Detect which cell encompasses the target text, then output its [x, y] center coordinate. 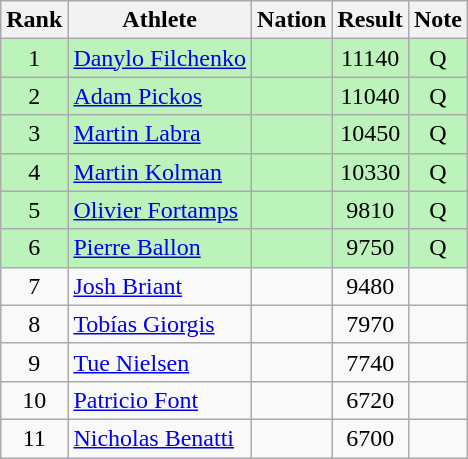
Athlete [160, 20]
5 [34, 210]
Note [438, 20]
Tobías Giorgis [160, 324]
Patricio Font [160, 400]
6700 [370, 438]
Rank [34, 20]
6 [34, 248]
4 [34, 172]
10450 [370, 134]
11 [34, 438]
Danylo Filchenko [160, 58]
7970 [370, 324]
Nation [292, 20]
2 [34, 96]
Josh Briant [160, 286]
Result [370, 20]
11140 [370, 58]
9 [34, 362]
1 [34, 58]
Adam Pickos [160, 96]
9750 [370, 248]
3 [34, 134]
10330 [370, 172]
7 [34, 286]
Martin Labra [160, 134]
9810 [370, 210]
6720 [370, 400]
8 [34, 324]
Olivier Fortamps [160, 210]
Pierre Ballon [160, 248]
11040 [370, 96]
Martin Kolman [160, 172]
7740 [370, 362]
10 [34, 400]
Tue Nielsen [160, 362]
9480 [370, 286]
Nicholas Benatti [160, 438]
